Capture the cell that displays the provided text and extract its [X, Y] central coordinate. 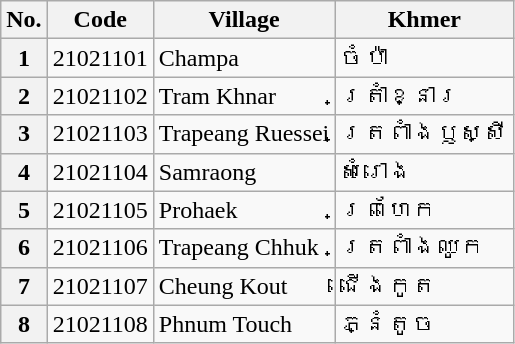
21021106 [100, 248]
21021105 [100, 210]
7 [24, 286]
4 [24, 172]
ត្រពាំងឈូក [424, 248]
Cheung Kout [244, 286]
Champa [244, 58]
ត្រពាំងឫស្សី [424, 134]
21021103 [100, 134]
8 [24, 324]
ត្រាំខ្នារ [424, 96]
Khmer [424, 20]
21021101 [100, 58]
Prohaek [244, 210]
ជើងកូត [424, 286]
21021104 [100, 172]
Code [100, 20]
3 [24, 134]
1 [24, 58]
Phnum Touch [244, 324]
ចំប៉ា [424, 58]
No. [24, 20]
21021107 [100, 286]
Samraong [244, 172]
Trapeang Ruessei [244, 134]
សំរោង [424, 172]
21021102 [100, 96]
6 [24, 248]
2 [24, 96]
ព្រហែក [424, 210]
5 [24, 210]
ភ្នំតូច [424, 324]
Village [244, 20]
21021108 [100, 324]
Trapeang Chhuk [244, 248]
Tram Khnar [244, 96]
